Determine the [x, y] coordinate at the center of the cell enclosing the given text.  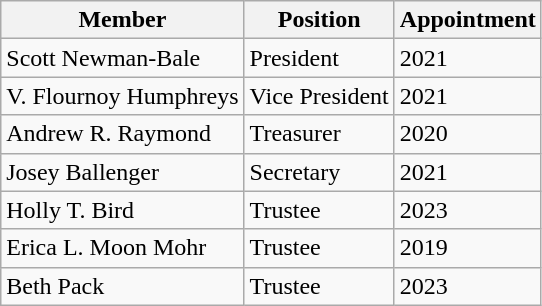
Vice President [319, 96]
President [319, 58]
V. Flournoy Humphreys [122, 96]
Secretary [319, 172]
2020 [468, 134]
Holly T. Bird [122, 210]
Member [122, 20]
Treasurer [319, 134]
Josey Ballenger [122, 172]
Erica L. Moon Mohr [122, 248]
Beth Pack [122, 286]
Scott Newman-Bale [122, 58]
2019 [468, 248]
Position [319, 20]
Appointment [468, 20]
Andrew R. Raymond [122, 134]
